Determine the (X, Y) coordinate at the center of the cell enclosing the given text.  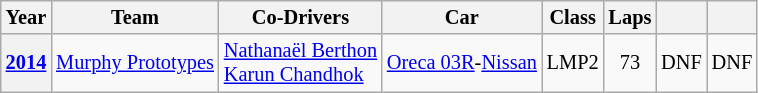
Co-Drivers (300, 17)
Murphy Prototypes (135, 63)
Car (462, 17)
Laps (630, 17)
Class (573, 17)
LMP2 (573, 63)
73 (630, 63)
Year (26, 17)
Team (135, 17)
2014 (26, 63)
Nathanaël Berthon Karun Chandhok (300, 63)
Oreca 03R-Nissan (462, 63)
